Identify which cell holds the provided text, then report its [x, y] central coordinate. 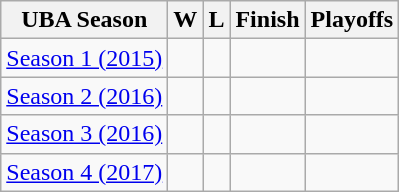
Season 3 (2016) [84, 134]
W [186, 20]
Finish [268, 20]
Season 2 (2016) [84, 96]
UBA Season [84, 20]
Season 4 (2017) [84, 172]
Playoffs [352, 20]
Season 1 (2015) [84, 58]
L [216, 20]
